Provide the [X, Y] coordinate of the cell's center where the given text is located.  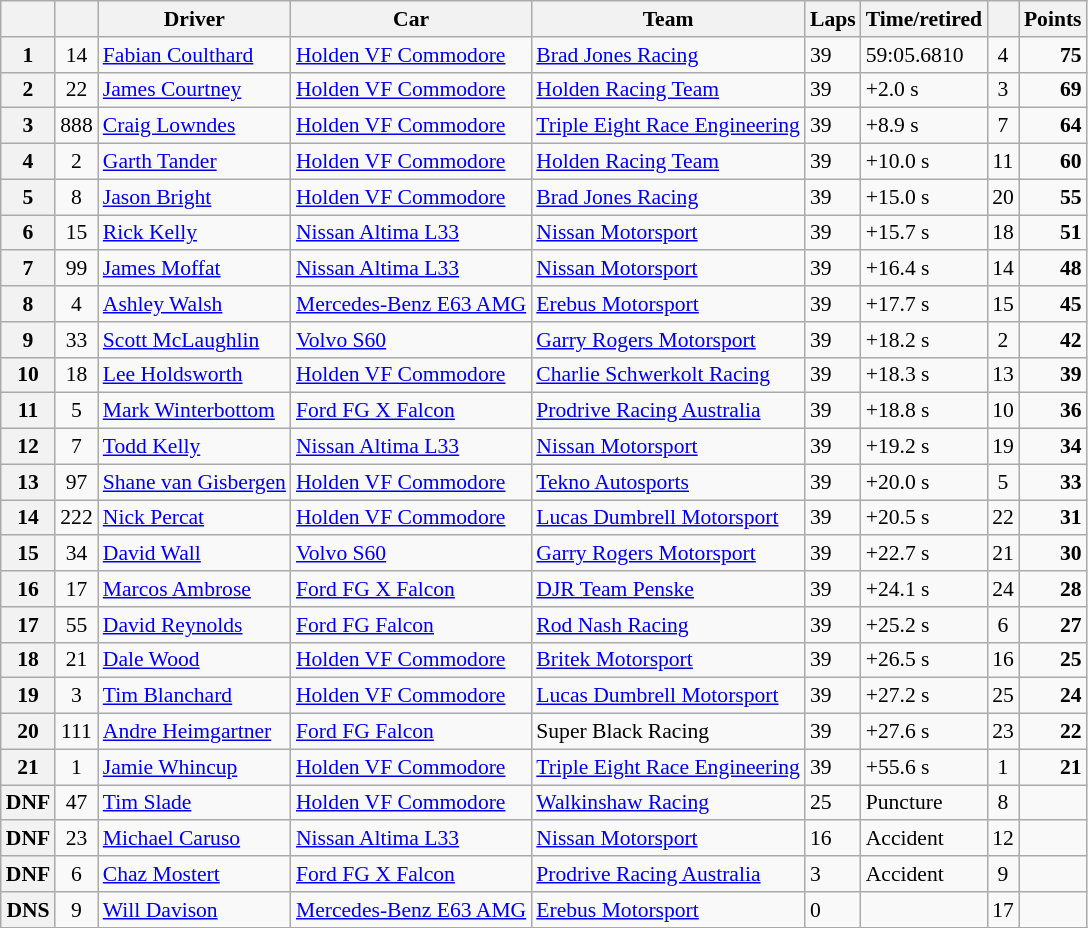
+20.5 s [924, 518]
+20.0 s [924, 482]
+10.0 s [924, 162]
+17.7 s [924, 304]
Tim Slade [194, 803]
+19.2 s [924, 447]
Garth Tander [194, 162]
Puncture [924, 803]
+55.6 s [924, 767]
+18.2 s [924, 340]
+26.5 s [924, 660]
59:05.6810 [924, 55]
Chaz Mostert [194, 874]
Will Davison [194, 910]
David Reynolds [194, 625]
+15.7 s [924, 233]
60 [1053, 162]
Todd Kelly [194, 447]
888 [76, 126]
Jamie Whincup [194, 767]
48 [1053, 269]
Tim Blanchard [194, 696]
Driver [194, 19]
James Moffat [194, 269]
+24.1 s [924, 589]
+18.3 s [924, 375]
+2.0 s [924, 90]
David Wall [194, 554]
64 [1053, 126]
Points [1053, 19]
Fabian Coulthard [194, 55]
+27.2 s [924, 696]
DJR Team Penske [668, 589]
222 [76, 518]
Charlie Schwerkolt Racing [668, 375]
36 [1053, 411]
0 [833, 910]
111 [76, 732]
Jason Bright [194, 197]
Scott McLaughlin [194, 340]
Rick Kelly [194, 233]
+18.8 s [924, 411]
Dale Wood [194, 660]
51 [1053, 233]
Shane van Gisbergen [194, 482]
+25.2 s [924, 625]
45 [1053, 304]
Britek Motorsport [668, 660]
Mark Winterbottom [194, 411]
75 [1053, 55]
Walkinshaw Racing [668, 803]
+16.4 s [924, 269]
Super Black Racing [668, 732]
+15.0 s [924, 197]
Team [668, 19]
Michael Caruso [194, 839]
Tekno Autosports [668, 482]
30 [1053, 554]
Nick Percat [194, 518]
Lee Holdsworth [194, 375]
Laps [833, 19]
Rod Nash Racing [668, 625]
97 [76, 482]
Time/retired [924, 19]
+8.9 s [924, 126]
Ashley Walsh [194, 304]
47 [76, 803]
42 [1053, 340]
28 [1053, 589]
Craig Lowndes [194, 126]
+22.7 s [924, 554]
Marcos Ambrose [194, 589]
James Courtney [194, 90]
Andre Heimgartner [194, 732]
27 [1053, 625]
Car [411, 19]
+27.6 s [924, 732]
69 [1053, 90]
DNS [28, 910]
99 [76, 269]
31 [1053, 518]
